Capture the cell that displays the provided text and extract its (x, y) central coordinate. 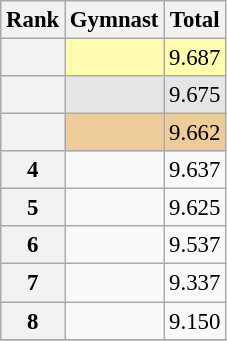
9.687 (195, 58)
6 (33, 245)
Total (195, 20)
9.337 (195, 283)
5 (33, 208)
9.675 (195, 95)
9.537 (195, 245)
7 (33, 283)
Gymnast (114, 20)
9.637 (195, 170)
9.625 (195, 208)
9.150 (195, 321)
Rank (33, 20)
9.662 (195, 133)
8 (33, 321)
4 (33, 170)
